Return (x, y) of the center of cell containing provided text 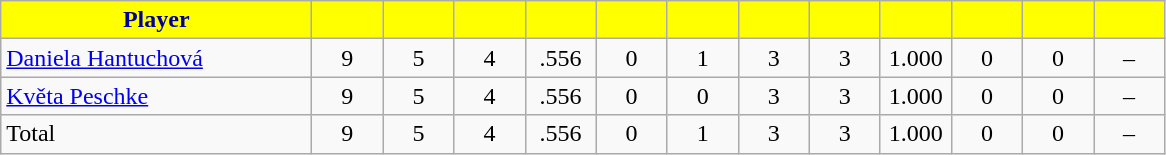
Player (156, 20)
Květa Peschke (156, 96)
Total (156, 134)
Daniela Hantuchová (156, 58)
